Identify which cell holds the provided text, then report its (x, y) central coordinate. 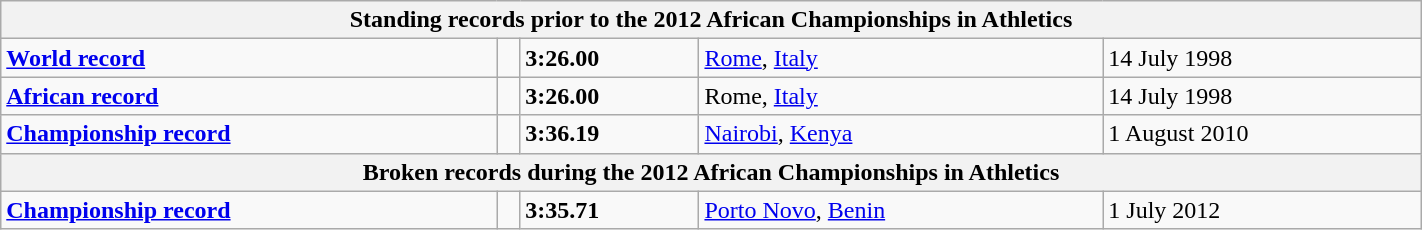
Porto Novo, Benin (901, 210)
African record (249, 96)
Broken records during the 2012 African Championships in Athletics (711, 172)
1 August 2010 (1262, 134)
3:36.19 (610, 134)
3:35.71 (610, 210)
Standing records prior to the 2012 African Championships in Athletics (711, 20)
1 July 2012 (1262, 210)
World record (249, 58)
Nairobi, Kenya (901, 134)
